Output the (X, Y) coordinate of the center of the cell containing the given text.  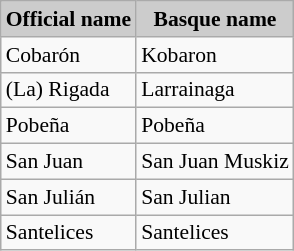
Official name (68, 19)
San Juan (68, 162)
Kobaron (215, 55)
San Julián (68, 197)
San Juan Muskiz (215, 162)
Basque name (215, 19)
San Julian (215, 197)
(La) Rigada (68, 90)
Cobarón (68, 55)
Larrainaga (215, 90)
